Pinpoint the cell where the given text exists, returning its [X, Y] midpoint coordinate. 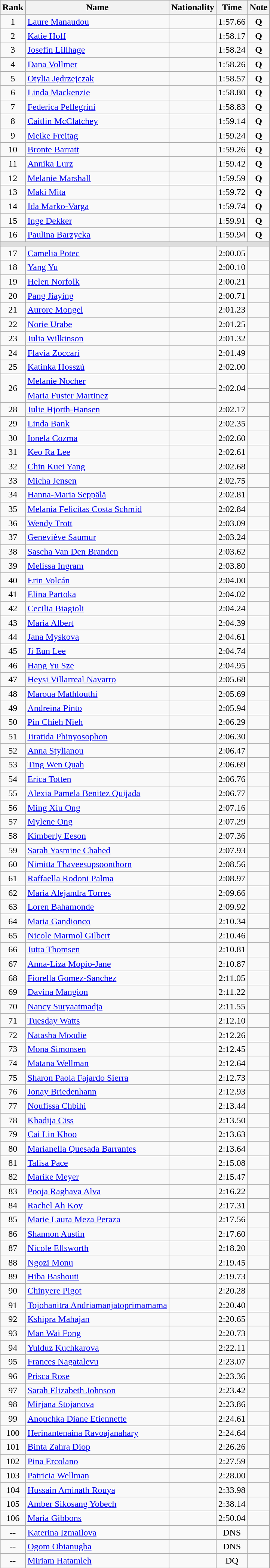
Mona Simonsen [97, 1049]
1:59.42 [232, 164]
Anouchka Diane Etiennette [97, 1419]
Mylene Ong [97, 822]
2:23.07 [232, 1362]
76 [13, 1092]
2:06.76 [232, 779]
25 [13, 367]
91 [13, 1305]
2:22.11 [232, 1348]
96 [13, 1376]
2:07.93 [232, 850]
1:59.74 [232, 207]
2:13.63 [232, 1134]
1:57.66 [232, 22]
Camelia Potec [97, 253]
63 [13, 907]
2:07.29 [232, 822]
2:12.26 [232, 1035]
11 [13, 164]
Anna-Liza Mopio-Jane [97, 964]
2:15.47 [232, 1177]
Helen Norfolk [97, 282]
Tuesday Watts [97, 1021]
2:12.93 [232, 1092]
66 [13, 950]
2:13.50 [232, 1120]
Ida Marko-Varga [97, 207]
Linda Bank [97, 424]
2:20.40 [232, 1305]
2:02.17 [232, 410]
2:03.80 [232, 566]
65 [13, 935]
93 [13, 1333]
55 [13, 793]
Davina Mangion [97, 992]
6 [13, 93]
2:02.00 [232, 367]
Jonay Briedenhann [97, 1092]
99 [13, 1419]
2:24.61 [232, 1419]
2:12.10 [232, 1021]
Pang Jiaying [97, 296]
72 [13, 1035]
Paulina Barzycka [97, 235]
Miriam Hatamleh [97, 1561]
Hussain Aminath Rouya [97, 1490]
Ming Xiu Ong [97, 807]
64 [13, 921]
77 [13, 1106]
2:06.77 [232, 793]
2:02.75 [232, 481]
2:17.31 [232, 1205]
Nancy Suryaatmadja [97, 1006]
28 [13, 410]
Ogom Obianugba [97, 1547]
2:04.24 [232, 608]
24 [13, 353]
Jiratida Phinyosophon [97, 736]
4 [13, 64]
103 [13, 1475]
2:24.64 [232, 1433]
Melissa Ingram [97, 566]
48 [13, 694]
Nicole Marmol Gilbert [97, 935]
10 [13, 149]
Raffaella Rodoni Palma [97, 879]
Man Wai Fong [97, 1333]
Inge Dekker [97, 221]
1:58.80 [232, 93]
Linda Mackenzie [97, 93]
57 [13, 822]
Mirjana Stojanova [97, 1404]
Aurore Mongel [97, 310]
29 [13, 424]
2:15.08 [232, 1163]
Cecilia Biagioli [97, 608]
Patricia Wellman [97, 1475]
39 [13, 566]
2:04.39 [232, 622]
2:12.64 [232, 1063]
2:07.36 [232, 836]
44 [13, 637]
62 [13, 893]
2:11.22 [232, 992]
14 [13, 207]
Amber Sikosang Yobech [97, 1504]
1:59.26 [232, 149]
Katerina Izmailova [97, 1532]
94 [13, 1348]
Ji Eun Lee [97, 651]
Sascha Van Den Branden [97, 552]
2:33.98 [232, 1490]
74 [13, 1063]
2:12.73 [232, 1077]
Melania Felicitas Costa Schmid [97, 509]
2:01.25 [232, 324]
58 [13, 836]
53 [13, 765]
2:00.05 [232, 253]
2:01.23 [232, 310]
Norie Urabe [97, 324]
2:13.44 [232, 1106]
2:08.97 [232, 879]
Micha Jensen [97, 481]
2:00.10 [232, 267]
Josefin Lillhage [97, 50]
2:04.61 [232, 637]
69 [13, 992]
84 [13, 1205]
1:59.59 [232, 178]
75 [13, 1077]
Anna Stylianou [97, 751]
Maria Albert [97, 622]
Heysi Villarreal Navarro [97, 680]
47 [13, 680]
79 [13, 1134]
43 [13, 622]
40 [13, 580]
2:09.66 [232, 893]
2:10.81 [232, 950]
71 [13, 1021]
Melanie Marshall [97, 178]
1 [13, 22]
1:58.83 [232, 107]
2:10.46 [232, 935]
Name [97, 7]
2:06.69 [232, 765]
2:04.74 [232, 651]
67 [13, 964]
2:02.81 [232, 495]
Rachel Ah Koy [97, 1205]
50 [13, 722]
2:06.47 [232, 751]
2:05.94 [232, 708]
2:27.59 [232, 1461]
Hanna-Maria Seppälä [97, 495]
Kshipra Mahajan [97, 1319]
2:11.55 [232, 1006]
78 [13, 1120]
73 [13, 1049]
2:02.35 [232, 424]
31 [13, 452]
2:38.14 [232, 1504]
102 [13, 1461]
Laure Manaudou [97, 22]
Marike Meyer [97, 1177]
Julia Wilkinson [97, 338]
Chin Kuei Yang [97, 466]
Tojohanitra Andriamanjatoprimamama [97, 1305]
Katie Hoff [97, 36]
Hiba Bashouti [97, 1276]
2:06.29 [232, 722]
2:23.36 [232, 1376]
Annika Lurz [97, 164]
15 [13, 221]
2:12.45 [232, 1049]
Khadija Ciss [97, 1120]
Melanie Nocher [97, 381]
Natasha Moodie [97, 1035]
2:02.61 [232, 452]
16 [13, 235]
2:04.95 [232, 665]
2:18.20 [232, 1248]
Cai Lin Khoo [97, 1134]
Jana Myskova [97, 637]
2:20.28 [232, 1291]
87 [13, 1248]
88 [13, 1262]
83 [13, 1191]
Wendy Trott [97, 523]
19 [13, 282]
2:20.65 [232, 1319]
36 [13, 523]
Fiorella Gomez-Sanchez [97, 978]
2:09.92 [232, 907]
46 [13, 665]
Alexia Pamela Benitez Quijada [97, 793]
22 [13, 324]
2:07.16 [232, 807]
54 [13, 779]
101 [13, 1447]
34 [13, 495]
Katinka Hosszú [97, 367]
23 [13, 338]
7 [13, 107]
2:04.00 [232, 580]
60 [13, 864]
86 [13, 1234]
2:03.09 [232, 523]
2:01.32 [232, 338]
32 [13, 466]
2:04.02 [232, 594]
82 [13, 1177]
3 [13, 50]
61 [13, 879]
18 [13, 267]
Maria Alejandra Torres [97, 893]
2:01.49 [232, 353]
Noufissa Chbihi [97, 1106]
20 [13, 296]
2:03.62 [232, 552]
Pina Ercolano [97, 1461]
1:59.91 [232, 221]
Rank [13, 7]
90 [13, 1291]
Sharon Paola Fajardo Sierra [97, 1077]
95 [13, 1362]
2:28.00 [232, 1475]
Maria Gandionco [97, 921]
Ting Wen Quah [97, 765]
2:02.60 [232, 438]
Hang Yu Sze [97, 665]
2:00.21 [232, 282]
56 [13, 807]
Frances Nagatalevu [97, 1362]
106 [13, 1518]
Maki Mita [97, 192]
100 [13, 1433]
2 [13, 36]
26 [13, 388]
2:10.87 [232, 964]
2:23.86 [232, 1404]
Sarah Elizabeth Johnson [97, 1390]
97 [13, 1390]
Shannon Austin [97, 1234]
2:02.68 [232, 466]
Keo Ra Lee [97, 452]
Erin Volcán [97, 580]
17 [13, 253]
Ngozi Monu [97, 1262]
1:59.72 [232, 192]
42 [13, 608]
Yang Yu [97, 267]
52 [13, 751]
98 [13, 1404]
1:58.24 [232, 50]
2:11.05 [232, 978]
Maria Gibbons [97, 1518]
2:03.24 [232, 537]
105 [13, 1504]
85 [13, 1220]
Pin Chieh Nieh [97, 722]
Jutta Thomsen [97, 950]
Erica Totten [97, 779]
2:17.60 [232, 1234]
2:08.56 [232, 864]
2:06.30 [232, 736]
Kimberly Eeson [97, 836]
Pooja Raghava Alva [97, 1191]
38 [13, 552]
Loren Bahamonde [97, 907]
2:10.34 [232, 921]
Ionela Cozma [97, 438]
Nationality [193, 7]
1:58.17 [232, 36]
2:05.68 [232, 680]
68 [13, 978]
Chinyere Pigot [97, 1291]
89 [13, 1276]
33 [13, 481]
Geneviève Saumur [97, 537]
Sarah Yasmine Chahed [97, 850]
Caitlin McClatchey [97, 121]
Elina Partoka [97, 594]
5 [13, 78]
Note [259, 7]
1:59.14 [232, 121]
1:59.24 [232, 135]
80 [13, 1149]
35 [13, 509]
Flavia Zoccari [97, 353]
Time [232, 7]
Andreina Pinto [97, 708]
92 [13, 1319]
1:58.26 [232, 64]
Federica Pellegrini [97, 107]
Talisa Pace [97, 1163]
Meike Freitag [97, 135]
2:05.69 [232, 694]
51 [13, 736]
2:50.04 [232, 1518]
21 [13, 310]
2:23.42 [232, 1390]
Otylia Jędrzejczak [97, 78]
2:19.45 [232, 1262]
59 [13, 850]
Nicole Ellsworth [97, 1248]
Maria Fuster Martinez [97, 395]
Herinantenaina Ravoajanahary [97, 1433]
Julie Hjorth-Hansen [97, 410]
81 [13, 1163]
1:58.57 [232, 78]
Yulduz Kuchkarova [97, 1348]
70 [13, 1006]
1:59.94 [232, 235]
13 [13, 192]
Maroua Mathlouthi [97, 694]
Marie Laura Meza Peraza [97, 1220]
37 [13, 537]
2:26.26 [232, 1447]
2:02.04 [232, 388]
9 [13, 135]
2:19.73 [232, 1276]
Nimitta Thaveesupsoonthorn [97, 864]
45 [13, 651]
DQ [232, 1561]
Prisca Rose [97, 1376]
8 [13, 121]
2:16.22 [232, 1191]
49 [13, 708]
Marianella Quesada Barrantes [97, 1149]
2:17.56 [232, 1220]
Matana Wellman [97, 1063]
Dana Vollmer [97, 64]
104 [13, 1490]
2:02.84 [232, 509]
41 [13, 594]
Bronte Barratt [97, 149]
2:13.64 [232, 1149]
30 [13, 438]
12 [13, 178]
2:20.73 [232, 1333]
2:00.71 [232, 296]
Binta Zahra Diop [97, 1447]
